Capture the cell that displays the provided text and extract its [X, Y] central coordinate. 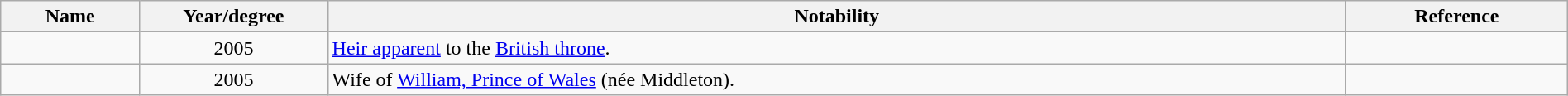
Reference [1456, 17]
Name [70, 17]
Year/degree [233, 17]
Wife of William, Prince of Wales (née Middleton). [837, 79]
Heir apparent to the British throne. [837, 48]
Notability [837, 17]
